Capture the cell that displays the provided text and extract its [X, Y] central coordinate. 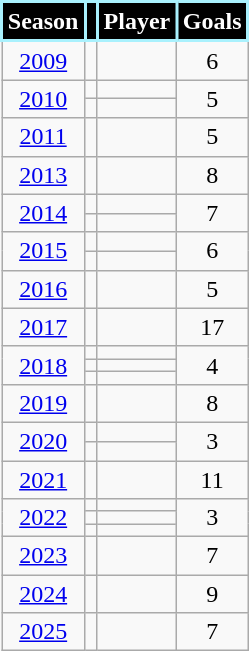
Player [136, 22]
Season [44, 22]
2016 [44, 289]
Goals [212, 22]
2017 [44, 327]
9 [212, 594]
4 [212, 365]
2024 [44, 594]
2014 [44, 213]
2025 [44, 632]
17 [212, 327]
11 [212, 479]
2022 [44, 518]
2011 [44, 137]
2010 [44, 99]
2018 [44, 365]
2021 [44, 479]
2013 [44, 175]
2009 [44, 60]
2019 [44, 403]
2015 [44, 251]
2020 [44, 441]
2023 [44, 556]
